Return the [x, y] coordinate for the center point of the cell that contains the specified text.  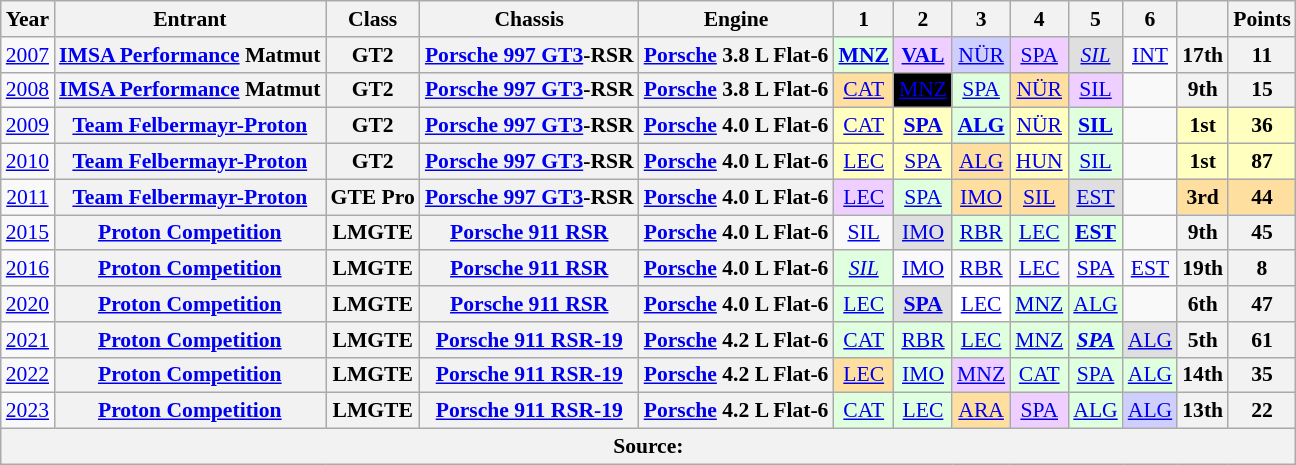
Year [28, 19]
INT [1150, 55]
14th [1202, 375]
61 [1262, 340]
Source: [648, 447]
8 [1262, 269]
Chassis [530, 19]
5th [1202, 340]
2022 [28, 375]
GTE Pro [373, 197]
2015 [28, 233]
2023 [28, 411]
Class [373, 19]
VAL [923, 55]
36 [1262, 126]
19th [1202, 269]
Entrant [190, 19]
5 [1095, 19]
HUN [1039, 162]
2021 [28, 340]
2010 [28, 162]
13th [1202, 411]
2016 [28, 269]
2007 [28, 55]
15 [1262, 90]
2011 [28, 197]
ARA [981, 411]
3rd [1202, 197]
Points [1262, 19]
2 [923, 19]
11 [1262, 55]
2020 [28, 304]
6 [1150, 19]
3 [981, 19]
45 [1262, 233]
47 [1262, 304]
Engine [736, 19]
35 [1262, 375]
87 [1262, 162]
2008 [28, 90]
4 [1039, 19]
17th [1202, 55]
44 [1262, 197]
6th [1202, 304]
22 [1262, 411]
2009 [28, 126]
1 [863, 19]
